Capture the cell that displays the provided text and extract its (x, y) central coordinate. 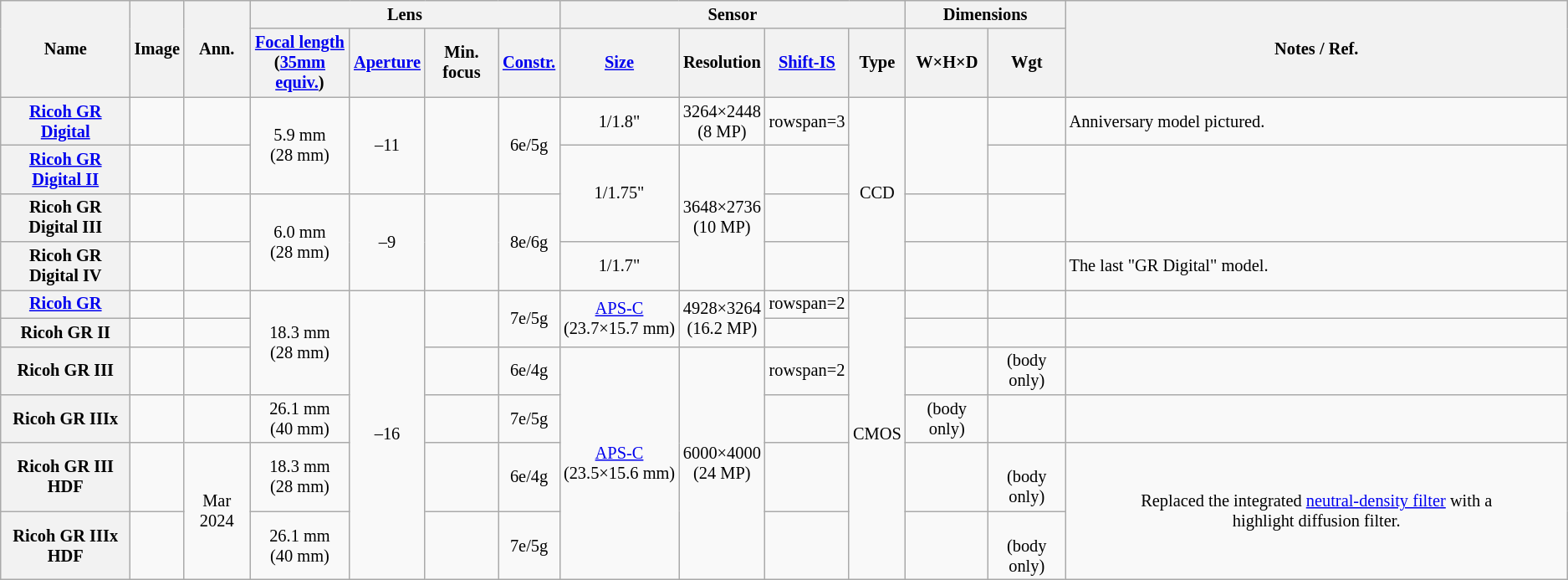
Ricoh GR Digital IV (65, 266)
Anniversary model pictured. (1316, 121)
CCD (876, 194)
Shift-IS (807, 63)
1/1.75" (619, 192)
–9 (387, 241)
5.9 mm(28 mm) (299, 146)
Ricoh GR III (65, 371)
1/1.8" (619, 121)
Ricoh GR Digital III (65, 218)
Notes / Ref. (1316, 49)
Focal length(35mm equiv.) (299, 63)
The last "GR Digital" model. (1316, 266)
Ricoh GR (65, 304)
Constr. (529, 63)
APS-C(23.7×15.7 mm) (619, 318)
6.0 mm(28 mm) (299, 241)
Sensor (733, 14)
6000×4000(24 MP) (723, 464)
Image (157, 49)
Lens (405, 14)
Ricoh GR Digital II (65, 169)
Ricoh GR IIIx HDF (65, 546)
4928×3264(16.2 MP) (723, 318)
Wgt (1027, 63)
Aperture (387, 63)
Size (619, 63)
W×H×D (947, 63)
Replaced the integrated neutral-density filter with a highlight diffusion filter. (1316, 511)
Ricoh GR Digital (65, 121)
1/1.7" (619, 266)
Mar 2024 (217, 511)
6e/5g (529, 146)
8e/6g (529, 241)
Resolution (723, 63)
Ann. (217, 49)
rowspan=3 (807, 121)
Ricoh GR III HDF (65, 477)
CMOS (876, 434)
Ricoh GR II (65, 332)
Dimensions (985, 14)
Min. focus (462, 63)
Ricoh GR IIIx (65, 418)
–16 (387, 434)
Type (876, 63)
3648×2736(10 MP) (723, 218)
APS-C(23.5×15.6 mm) (619, 464)
Name (65, 49)
3264×2448(8 MP) (723, 121)
–11 (387, 146)
